Output the [X, Y] coordinate of the center of the cell containing the given text.  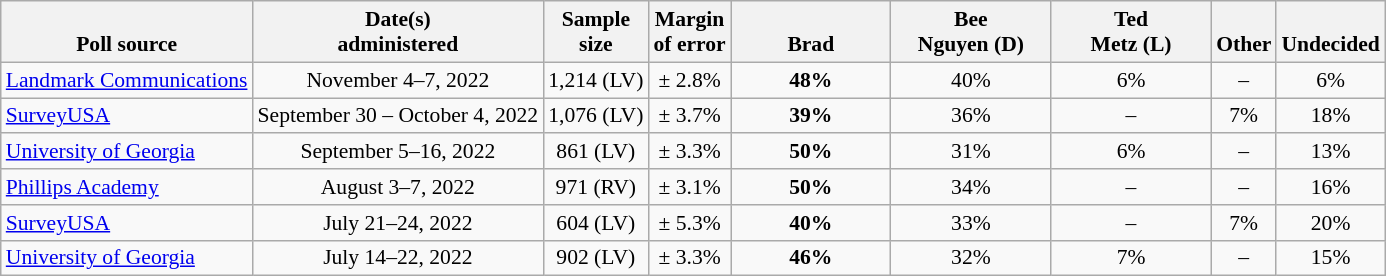
September 5–16, 2022 [398, 152]
Date(s)administered [398, 32]
± 3.7% [689, 116]
861 (LV) [596, 152]
34% [971, 187]
Marginof error [689, 32]
± 2.8% [689, 80]
Phillips Academy [127, 187]
46% [811, 258]
13% [1330, 152]
971 (RV) [596, 187]
Poll source [127, 32]
32% [971, 258]
604 (LV) [596, 223]
33% [971, 223]
September 30 – October 4, 2022 [398, 116]
15% [1330, 258]
± 3.1% [689, 187]
Samplesize [596, 32]
48% [811, 80]
39% [811, 116]
Other [1244, 32]
36% [971, 116]
16% [1330, 187]
1,076 (LV) [596, 116]
TedMetz (L) [1131, 32]
1,214 (LV) [596, 80]
BeeNguyen (D) [971, 32]
November 4–7, 2022 [398, 80]
August 3–7, 2022 [398, 187]
902 (LV) [596, 258]
Landmark Communications [127, 80]
July 21–24, 2022 [398, 223]
18% [1330, 116]
July 14–22, 2022 [398, 258]
± 5.3% [689, 223]
20% [1330, 223]
Brad [811, 32]
Undecided [1330, 32]
31% [971, 152]
